Identify which cell holds the provided text, then report its (X, Y) central coordinate. 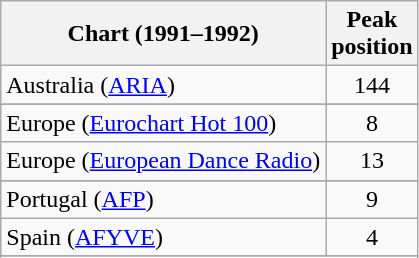
Spain (AFYVE) (164, 237)
Europe (European Dance Radio) (164, 161)
Peakposition (372, 34)
13 (372, 161)
Chart (1991–1992) (164, 34)
Portugal (AFP) (164, 199)
Australia (ARIA) (164, 85)
Europe (Eurochart Hot 100) (164, 123)
4 (372, 237)
144 (372, 85)
8 (372, 123)
9 (372, 199)
